Detect which cell encompasses the target text, then output its [X, Y] center coordinate. 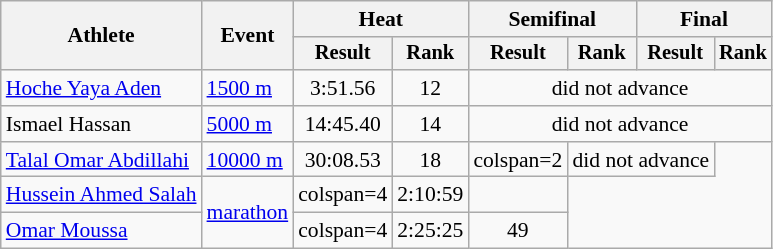
colspan=2 [518, 160]
Semifinal [552, 19]
Heat [380, 19]
5000 m [248, 124]
Ismael Hassan [102, 124]
3:51.56 [342, 88]
49 [518, 231]
18 [430, 160]
Final [704, 19]
Athlete [102, 36]
10000 m [248, 160]
1500 m [248, 88]
Hussein Ahmed Salah [102, 195]
Event [248, 36]
30:08.53 [342, 160]
Talal Omar Abdillahi [102, 160]
2:25:25 [430, 231]
marathon [248, 212]
Omar Moussa [102, 231]
14:45.40 [342, 124]
2:10:59 [430, 195]
Hoche Yaya Aden [102, 88]
14 [430, 124]
12 [430, 88]
